Provide the (X, Y) coordinate of the cell's center where the given text is located.  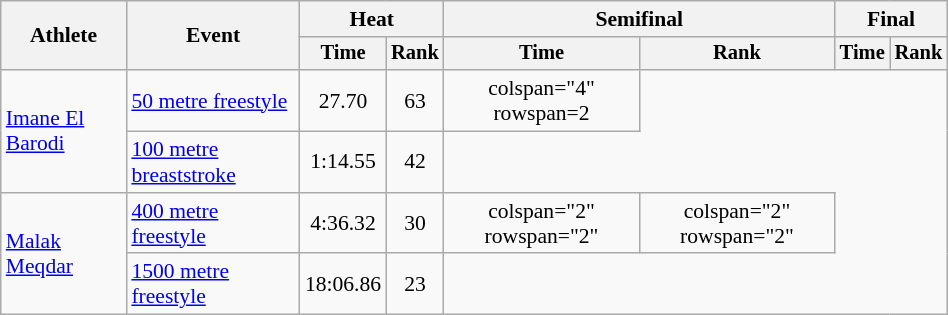
23 (415, 284)
Malak Meqdar (64, 254)
1:14.55 (343, 162)
Imane El Barodi (64, 131)
1500 metre freestyle (213, 284)
27.70 (343, 100)
30 (415, 224)
400 metre freestyle (213, 224)
Final (892, 19)
50 metre freestyle (213, 100)
Athlete (64, 36)
Event (213, 36)
4:36.32 (343, 224)
Heat (372, 19)
colspan="4" rowspan=2 (542, 100)
18:06.86 (343, 284)
100 metre breaststroke (213, 162)
42 (415, 162)
Semifinal (640, 19)
63 (415, 100)
